Return [X, Y] of the center of cell containing provided text 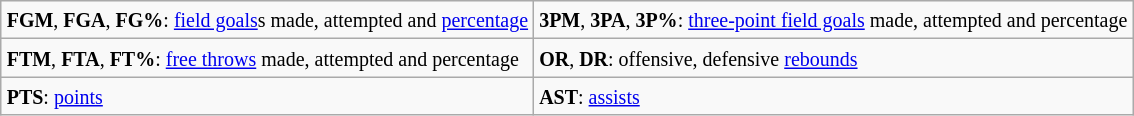
PTS: points [267, 96]
FTM, FTA, FT%: free throws made, attempted and percentage [267, 58]
OR, DR: offensive, defensive rebounds [834, 58]
FGM, FGA, FG%: field goalss made, attempted and percentage [267, 20]
3PM, 3PA, 3P%: three-point field goals made, attempted and percentage [834, 20]
AST: assists [834, 96]
